Capture the cell that displays the provided text and extract its (x, y) central coordinate. 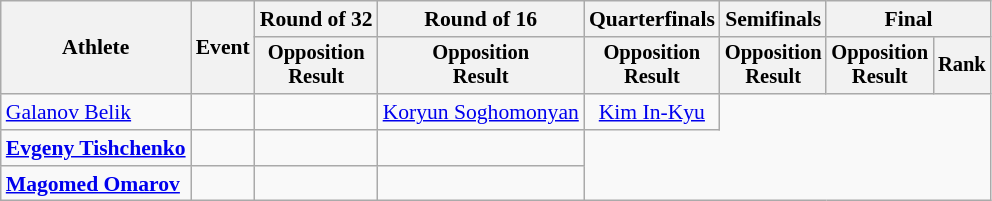
Quarterfinals (652, 19)
Kim In-Kyu (652, 112)
Event (223, 48)
Final (908, 19)
Athlete (96, 48)
Galanov Belik (96, 112)
Round of 16 (481, 19)
Koryun Soghomonyan (481, 112)
Rank (962, 66)
Evgeny Tishchenko (96, 148)
Semifinals (774, 19)
Round of 32 (316, 19)
